From the cell containing the given text, extract its center point as (x, y) coordinate. 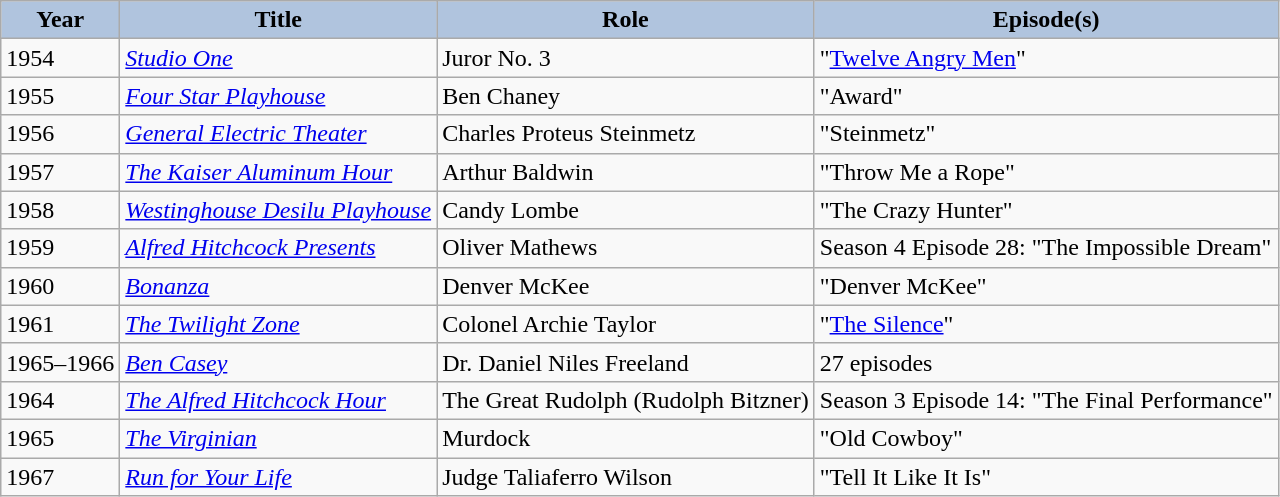
"Award" (1046, 96)
Season 4 Episode 28: "The Impossible Dream" (1046, 248)
1955 (60, 96)
Denver McKee (626, 286)
General Electric Theater (278, 134)
Charles Proteus Steinmetz (626, 134)
1958 (60, 210)
Alfred Hitchcock Presents (278, 248)
Studio One (278, 58)
Four Star Playhouse (278, 96)
Role (626, 20)
1959 (60, 248)
Westinghouse Desilu Playhouse (278, 210)
The Kaiser Aluminum Hour (278, 172)
1964 (60, 400)
1960 (60, 286)
The Alfred Hitchcock Hour (278, 400)
1961 (60, 324)
The Twilight Zone (278, 324)
Arthur Baldwin (626, 172)
"Twelve Angry Men" (1046, 58)
Oliver Mathews (626, 248)
1965–1966 (60, 362)
Murdock (626, 438)
"Tell It Like It Is" (1046, 477)
Candy Lombe (626, 210)
Bonanza (278, 286)
Judge Taliaferro Wilson (626, 477)
Colonel Archie Taylor (626, 324)
"Old Cowboy" (1046, 438)
"Throw Me a Rope" (1046, 172)
1967 (60, 477)
Dr. Daniel Niles Freeland (626, 362)
1965 (60, 438)
1956 (60, 134)
Ben Chaney (626, 96)
Year (60, 20)
1954 (60, 58)
27 episodes (1046, 362)
Season 3 Episode 14: "The Final Performance" (1046, 400)
Juror No. 3 (626, 58)
"Steinmetz" (1046, 134)
The Virginian (278, 438)
Run for Your Life (278, 477)
"Denver McKee" (1046, 286)
Episode(s) (1046, 20)
The Great Rudolph (Rudolph Bitzner) (626, 400)
1957 (60, 172)
Title (278, 20)
"The Crazy Hunter" (1046, 210)
"The Silence" (1046, 324)
Ben Casey (278, 362)
